From the cell containing the given text, extract its center point as (x, y) coordinate. 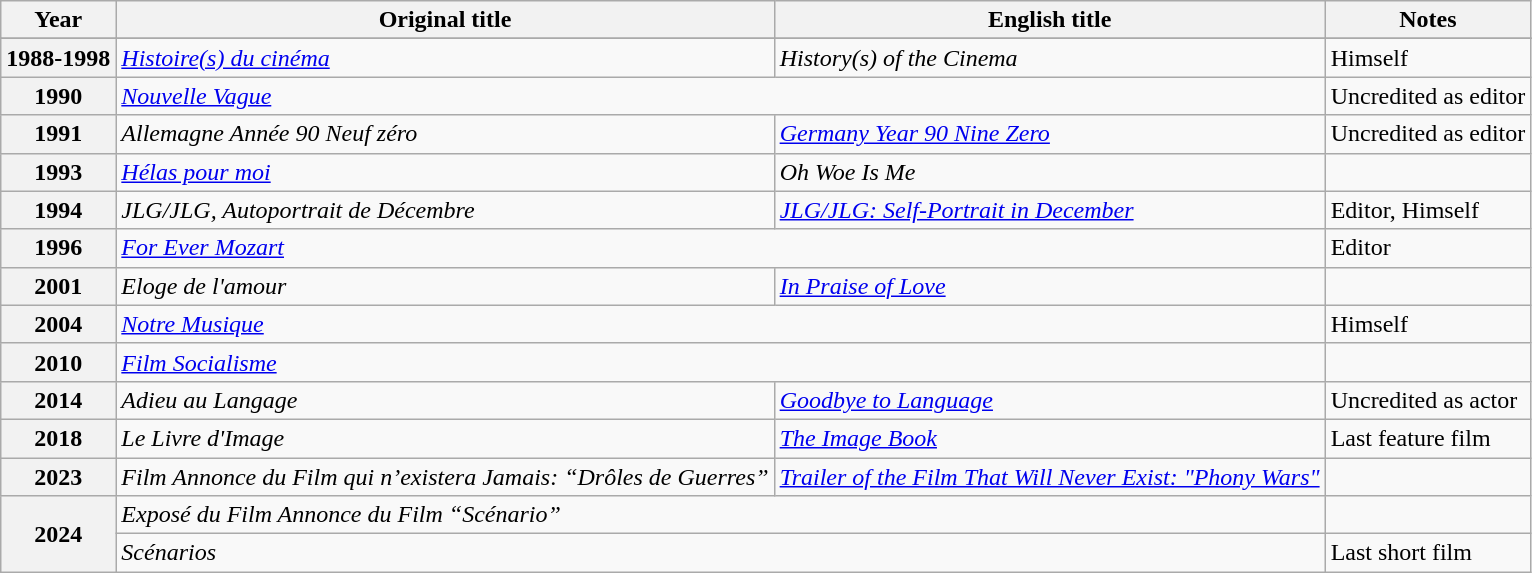
Notes (1428, 20)
In Praise of Love (1050, 286)
Last feature film (1428, 438)
Trailer of the Film That Will Never Exist: "Phony Wars" (1050, 477)
Editor, Himself (1428, 210)
Histoire(s) du cinéma (445, 58)
1990 (58, 96)
Film Annonce du Film qui n’existera Jamais: “Drôles de Guerres” (445, 477)
Original title (445, 20)
Film Socialisme (720, 362)
Germany Year 90 Nine Zero (1050, 134)
Exposé du Film Annonce du Film “Scénario” (720, 515)
Last short film (1428, 553)
Scénarios (720, 553)
Adieu au Langage (445, 400)
JLG/JLG, Autoportrait de Décembre (445, 210)
2024 (58, 534)
Eloge de l'amour (445, 286)
Oh Woe Is Me (1050, 172)
1993 (58, 172)
2014 (58, 400)
JLG/JLG: Self-Portrait in December (1050, 210)
History(s) of the Cinema (1050, 58)
Uncredited as actor (1428, 400)
1988-1998 (58, 58)
Goodbye to Language (1050, 400)
Year (58, 20)
Notre Musique (720, 324)
1991 (58, 134)
2004 (58, 324)
2001 (58, 286)
2010 (58, 362)
2023 (58, 477)
For Ever Mozart (720, 248)
1994 (58, 210)
Le Livre d'Image (445, 438)
English title (1050, 20)
1996 (58, 248)
Hélas pour moi (445, 172)
2018 (58, 438)
Nouvelle Vague (720, 96)
The Image Book (1050, 438)
Editor (1428, 248)
Allemagne Année 90 Neuf zéro (445, 134)
